Determine the [x, y] coordinate at the center of the cell enclosing the given text.  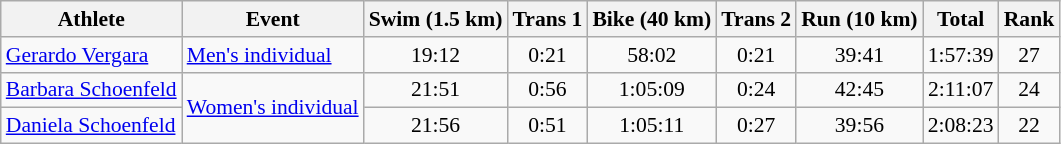
0:24 [756, 90]
1:57:39 [961, 55]
24 [1030, 90]
Swim (1.5 km) [436, 19]
22 [1030, 126]
Run (10 km) [859, 19]
42:45 [859, 90]
0:27 [756, 126]
Women's individual [273, 108]
Trans 1 [547, 19]
1:05:09 [652, 90]
0:51 [547, 126]
27 [1030, 55]
1:05:11 [652, 126]
Rank [1030, 19]
21:56 [436, 126]
19:12 [436, 55]
Total [961, 19]
Athlete [92, 19]
Daniela Schoenfeld [92, 126]
Barbara Schoenfeld [92, 90]
Event [273, 19]
0:56 [547, 90]
58:02 [652, 55]
2:11:07 [961, 90]
39:56 [859, 126]
Gerardo Vergara [92, 55]
Trans 2 [756, 19]
39:41 [859, 55]
2:08:23 [961, 126]
21:51 [436, 90]
Bike (40 km) [652, 19]
Men's individual [273, 55]
